For the text-containing cell, return its midpoint in [x, y] coordinate format. 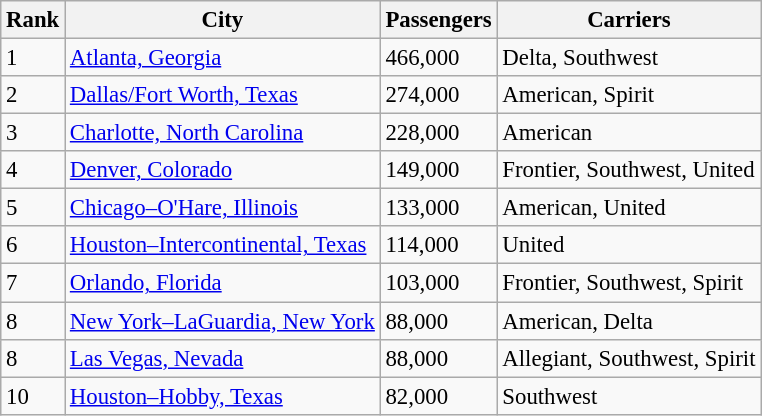
2 [33, 95]
466,000 [438, 58]
Atlanta, Georgia [223, 58]
5 [33, 208]
Frontier, Southwest, Spirit [629, 283]
American, Delta [629, 321]
Frontier, Southwest, United [629, 170]
Dallas/Fort Worth, Texas [223, 95]
Allegiant, Southwest, Spirit [629, 358]
133,000 [438, 208]
American, Spirit [629, 95]
City [223, 20]
Orlando, Florida [223, 283]
6 [33, 245]
82,000 [438, 396]
103,000 [438, 283]
Houston–Intercontinental, Texas [223, 245]
3 [33, 133]
4 [33, 170]
228,000 [438, 133]
Denver, Colorado [223, 170]
7 [33, 283]
Las Vegas, Nevada [223, 358]
United [629, 245]
American [629, 133]
Charlotte, North Carolina [223, 133]
114,000 [438, 245]
Carriers [629, 20]
New York–LaGuardia, New York [223, 321]
274,000 [438, 95]
Delta, Southwest [629, 58]
American, United [629, 208]
149,000 [438, 170]
Houston–Hobby, Texas [223, 396]
Rank [33, 20]
Southwest [629, 396]
1 [33, 58]
10 [33, 396]
Passengers [438, 20]
Chicago–O'Hare, Illinois [223, 208]
